Identify which cell holds the provided text, then report its (x, y) central coordinate. 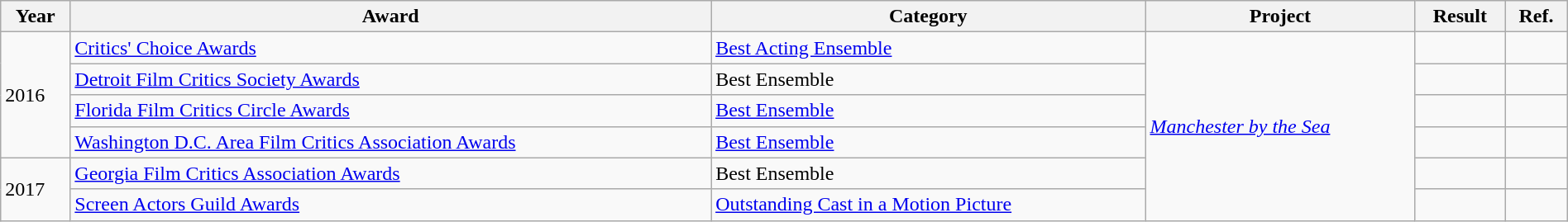
Critics' Choice Awards (390, 48)
Award (390, 17)
2017 (36, 189)
Ref. (1537, 17)
Georgia Film Critics Association Awards (390, 173)
Outstanding Cast in a Motion Picture (928, 205)
Best Acting Ensemble (928, 48)
Manchester by the Sea (1280, 126)
Screen Actors Guild Awards (390, 205)
Year (36, 17)
Project (1280, 17)
2016 (36, 95)
Washington D.C. Area Film Critics Association Awards (390, 142)
Florida Film Critics Circle Awards (390, 111)
Result (1460, 17)
Category (928, 17)
Detroit Film Critics Society Awards (390, 79)
